Find where the given text appears and provide that cell's center as (X, Y) coordinate. 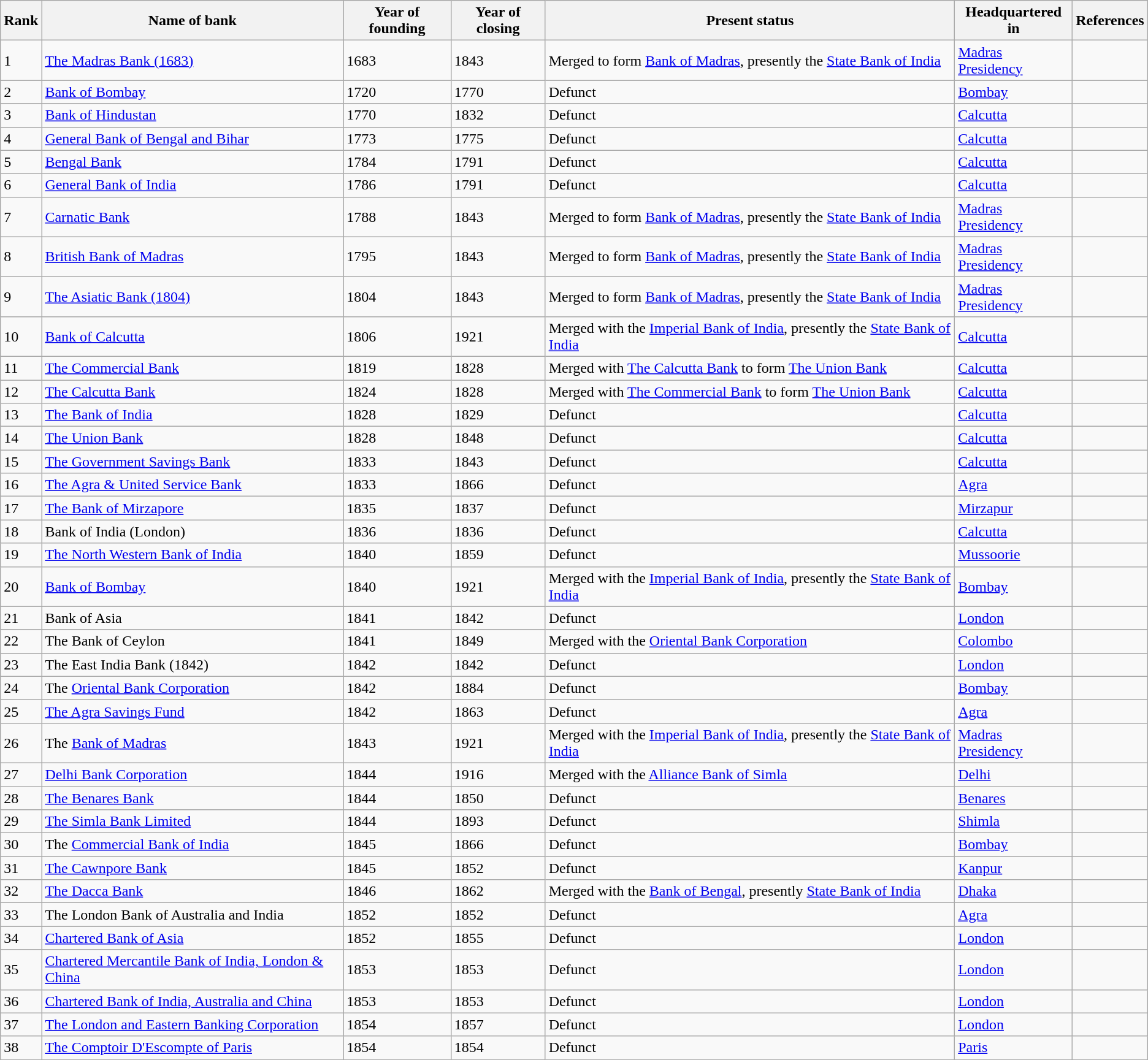
Merged with the Alliance Bank of Simla (750, 774)
1829 (498, 415)
1795 (397, 256)
The Bank of Ceylon (193, 641)
1773 (397, 139)
28 (21, 798)
1806 (397, 336)
15 (21, 462)
2 (21, 92)
Benares (1014, 798)
The East India Bank (1842) (193, 665)
The Agra Savings Fund (193, 711)
The Bank of Mirzapore (193, 508)
37 (21, 1024)
Bank of Asia (193, 618)
Chartered Mercantile Bank of India, London & China (193, 970)
Shimla (1014, 822)
1863 (498, 711)
1824 (397, 392)
General Bank of Bengal and Bihar (193, 139)
Name of bank (193, 21)
25 (21, 711)
1846 (397, 891)
Carnatic Bank (193, 217)
The Government Savings Bank (193, 462)
The Bank of India (193, 415)
The London and Eastern Banking Corporation (193, 1024)
5 (21, 162)
Bank of India (London) (193, 532)
3 (21, 115)
34 (21, 938)
21 (21, 618)
The Comptoir D'Escompte of Paris (193, 1048)
Present status (750, 21)
1862 (498, 891)
Mirzapur (1014, 508)
References (1110, 21)
9 (21, 297)
1837 (498, 508)
22 (21, 641)
The North Western Bank of India (193, 555)
18 (21, 532)
26 (21, 743)
1804 (397, 297)
27 (21, 774)
General Bank of India (193, 185)
10 (21, 336)
Chartered Bank of India, Australia and China (193, 1001)
1784 (397, 162)
Delhi Bank Corporation (193, 774)
23 (21, 665)
Bank of Hindustan (193, 115)
Year of closing (498, 21)
16 (21, 485)
1775 (498, 139)
Year of founding (397, 21)
29 (21, 822)
1832 (498, 115)
The Oriental Bank Corporation (193, 688)
The Commercial Bank (193, 368)
Chartered Bank of Asia (193, 938)
1786 (397, 185)
The Madras Bank (1683) (193, 60)
The Dacca Bank (193, 891)
38 (21, 1048)
Colombo (1014, 641)
The Asiatic Bank (1804) (193, 297)
1720 (397, 92)
32 (21, 891)
1848 (498, 438)
Headquartered in (1014, 21)
The Bank of Madras (193, 743)
1850 (498, 798)
17 (21, 508)
1855 (498, 938)
1788 (397, 217)
Paris (1014, 1048)
The Cawnpore Bank (193, 868)
1859 (498, 555)
1819 (397, 368)
30 (21, 845)
8 (21, 256)
1 (21, 60)
1884 (498, 688)
36 (21, 1001)
Merged with the Oriental Bank Corporation (750, 641)
19 (21, 555)
12 (21, 392)
Delhi (1014, 774)
Dhaka (1014, 891)
6 (21, 185)
Bengal Bank (193, 162)
1916 (498, 774)
Mussoorie (1014, 555)
The Commercial Bank of India (193, 845)
The Calcutta Bank (193, 392)
13 (21, 415)
Bank of Calcutta (193, 336)
33 (21, 915)
1849 (498, 641)
Merged with The Calcutta Bank to form The Union Bank (750, 368)
Merged with the Bank of Bengal, presently State Bank of India (750, 891)
31 (21, 868)
The Simla Bank Limited (193, 822)
11 (21, 368)
35 (21, 970)
24 (21, 688)
4 (21, 139)
14 (21, 438)
British Bank of Madras (193, 256)
20 (21, 586)
The London Bank of Australia and India (193, 915)
7 (21, 217)
Kanpur (1014, 868)
1857 (498, 1024)
The Benares Bank (193, 798)
1835 (397, 508)
The Union Bank (193, 438)
Rank (21, 21)
1683 (397, 60)
The Agra & United Service Bank (193, 485)
1893 (498, 822)
Merged with The Commercial Bank to form The Union Bank (750, 392)
